Extract the [X, Y] coordinate from the center of the cell holding the provided text.  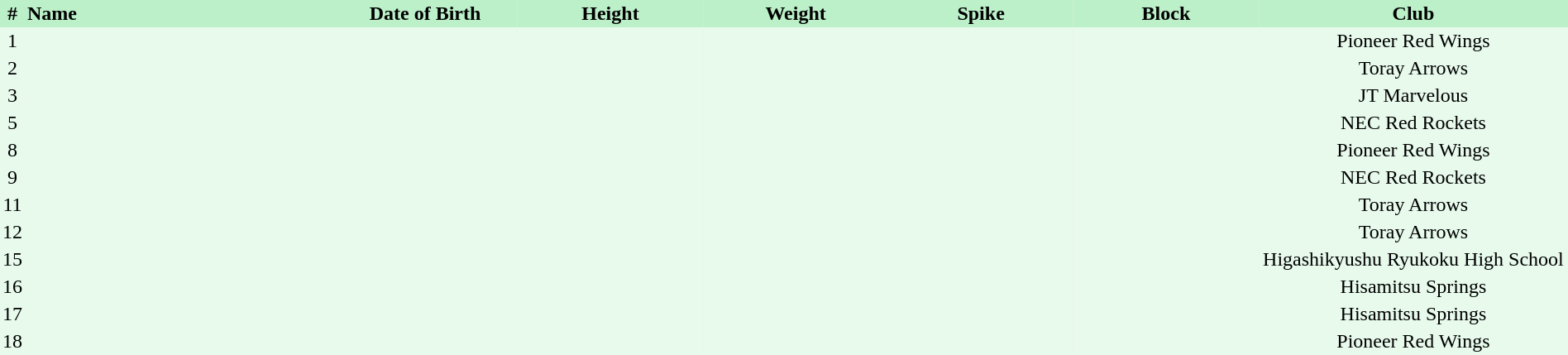
9 [12, 177]
Club [1413, 13]
2 [12, 68]
15 [12, 260]
18 [12, 341]
Height [610, 13]
Name [179, 13]
Higashikyushu Ryukoku High School [1413, 260]
17 [12, 314]
11 [12, 205]
# [12, 13]
Date of Birth [425, 13]
12 [12, 232]
5 [12, 122]
8 [12, 151]
16 [12, 286]
1 [12, 41]
Spike [981, 13]
Block [1166, 13]
3 [12, 96]
Weight [796, 13]
JT Marvelous [1413, 96]
